Capture the cell that displays the provided text and extract its (x, y) central coordinate. 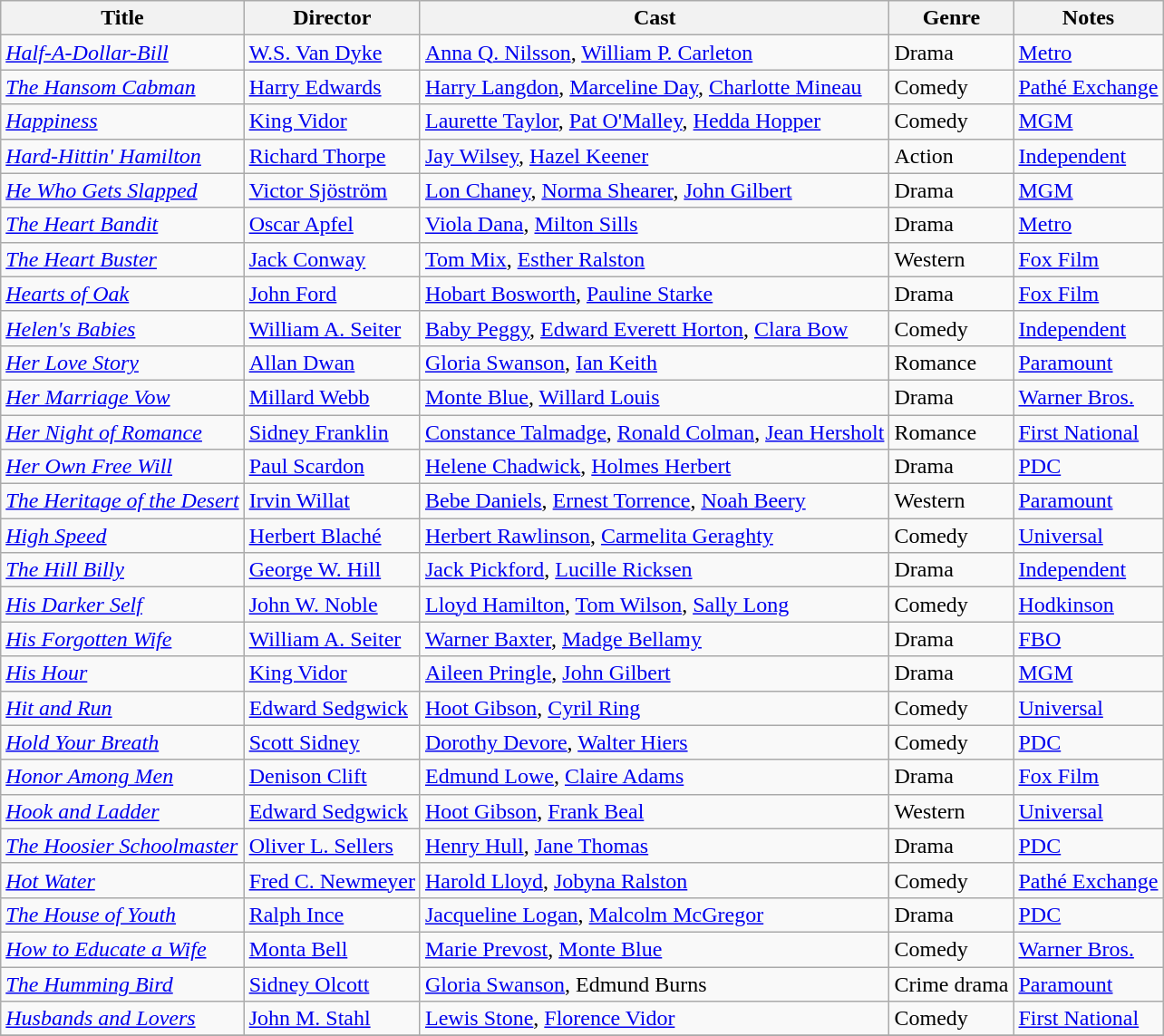
High Speed (122, 536)
Jay Wilsey, Hazel Keener (655, 156)
The Hill Billy (122, 570)
His Darker Self (122, 605)
Ralph Ince (332, 915)
Warner Baxter, Madge Bellamy (655, 639)
Director (332, 18)
Action (952, 156)
Honor Among Men (122, 777)
Helene Chadwick, Holmes Herbert (655, 467)
Gloria Swanson, Ian Keith (655, 363)
Hoot Gibson, Cyril Ring (655, 708)
Hook and Ladder (122, 811)
W.S. Van Dyke (332, 53)
Henry Hull, Jane Thomas (655, 846)
Jack Conway (332, 259)
His Hour (122, 673)
Lon Chaney, Norma Shearer, John Gilbert (655, 190)
Dorothy Devore, Walter Hiers (655, 742)
Scott Sidney (332, 742)
Millard Webb (332, 397)
John M. Stahl (332, 1019)
Edmund Lowe, Claire Adams (655, 777)
Tom Mix, Esther Ralston (655, 259)
Her Own Free Will (122, 467)
Helen's Babies (122, 328)
FBO (1088, 639)
The Heritage of the Desert (122, 501)
Crime drama (952, 983)
Lloyd Hamilton, Tom Wilson, Sally Long (655, 605)
Sidney Olcott (332, 983)
Marie Prevost, Monte Blue (655, 949)
Hearts of Oak (122, 294)
Viola Dana, Milton Sills (655, 225)
The Heart Buster (122, 259)
Bebe Daniels, Ernest Torrence, Noah Beery (655, 501)
Gloria Swanson, Edmund Burns (655, 983)
Herbert Blaché (332, 536)
Baby Peggy, Edward Everett Horton, Clara Bow (655, 328)
Hard-Hittin' Hamilton (122, 156)
Aileen Pringle, John Gilbert (655, 673)
Notes (1088, 18)
Irvin Willat (332, 501)
Her Night of Romance (122, 432)
The Humming Bird (122, 983)
George W. Hill (332, 570)
Jack Pickford, Lucille Ricksen (655, 570)
His Forgotten Wife (122, 639)
Hoot Gibson, Frank Beal (655, 811)
Harry Edwards (332, 87)
The Heart Bandit (122, 225)
Fred C. Newmeyer (332, 880)
Hodkinson (1088, 605)
The Hoosier Schoolmaster (122, 846)
Monte Blue, Willard Louis (655, 397)
Denison Clift (332, 777)
Monta Bell (332, 949)
Oscar Apfel (332, 225)
Jacqueline Logan, Malcolm McGregor (655, 915)
Hot Water (122, 880)
John Ford (332, 294)
Lewis Stone, Florence Vidor (655, 1019)
The Hansom Cabman (122, 87)
Husbands and Lovers (122, 1019)
He Who Gets Slapped (122, 190)
Hobart Bosworth, Pauline Starke (655, 294)
Constance Talmadge, Ronald Colman, Jean Hersholt (655, 432)
Half-A-Dollar-Bill (122, 53)
Richard Thorpe (332, 156)
Hold Your Breath (122, 742)
Title (122, 18)
Hit and Run (122, 708)
Cast (655, 18)
Happiness (122, 121)
Anna Q. Nilsson, William P. Carleton (655, 53)
Sidney Franklin (332, 432)
Laurette Taylor, Pat O'Malley, Hedda Hopper (655, 121)
Allan Dwan (332, 363)
Genre (952, 18)
Victor Sjöström (332, 190)
How to Educate a Wife (122, 949)
Her Love Story (122, 363)
Her Marriage Vow (122, 397)
John W. Noble (332, 605)
Oliver L. Sellers (332, 846)
Harold Lloyd, Jobyna Ralston (655, 880)
The House of Youth (122, 915)
Harry Langdon, Marceline Day, Charlotte Mineau (655, 87)
Paul Scardon (332, 467)
Herbert Rawlinson, Carmelita Geraghty (655, 536)
